Scan for the cell matching the given text and deliver its (x, y) coordinate at center. 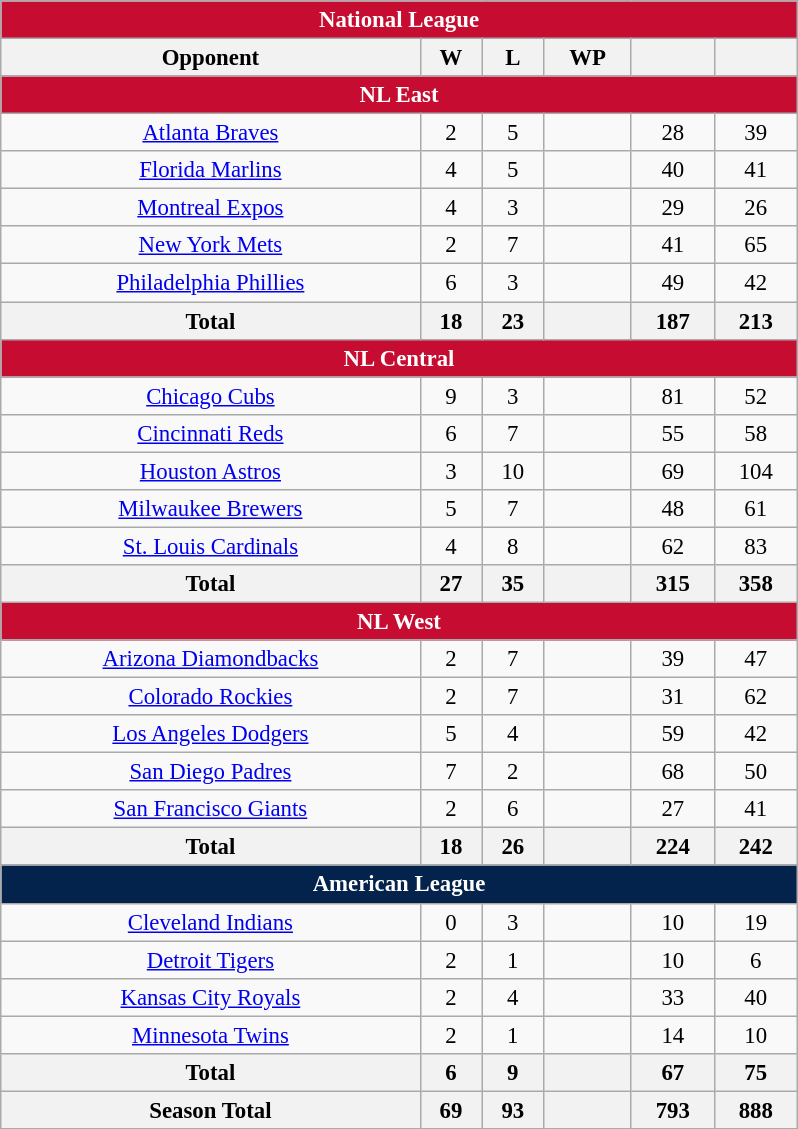
Florida Marlins (210, 170)
35 (513, 584)
Season Total (210, 1110)
L (513, 57)
48 (672, 508)
8 (513, 546)
52 (756, 396)
Kansas City Royals (210, 997)
Detroit Tigers (210, 960)
14 (672, 1035)
104 (756, 471)
793 (672, 1110)
358 (756, 584)
213 (756, 321)
Opponent (210, 57)
83 (756, 546)
Chicago Cubs (210, 396)
Cleveland Indians (210, 922)
W (451, 57)
San Diego Padres (210, 772)
47 (756, 659)
33 (672, 997)
67 (672, 1072)
0 (451, 922)
19 (756, 922)
49 (672, 283)
59 (672, 734)
65 (756, 245)
61 (756, 508)
81 (672, 396)
San Francisco Giants (210, 809)
187 (672, 321)
Minnesota Twins (210, 1035)
315 (672, 584)
Arizona Diamondbacks (210, 659)
Colorado Rockies (210, 696)
New York Mets (210, 245)
93 (513, 1110)
NL West (399, 621)
Montreal Expos (210, 208)
75 (756, 1072)
NL Central (399, 358)
St. Louis Cardinals (210, 546)
National League (399, 20)
50 (756, 772)
WP (588, 57)
23 (513, 321)
American League (399, 884)
28 (672, 133)
Cincinnati Reds (210, 433)
Los Angeles Dodgers (210, 734)
242 (756, 847)
Milwaukee Brewers (210, 508)
68 (672, 772)
31 (672, 696)
NL East (399, 95)
55 (672, 433)
58 (756, 433)
Philadelphia Phillies (210, 283)
224 (672, 847)
29 (672, 208)
Houston Astros (210, 471)
888 (756, 1110)
Atlanta Braves (210, 133)
